Search for the cell housing the specified text and yield its (X, Y) center coordinate. 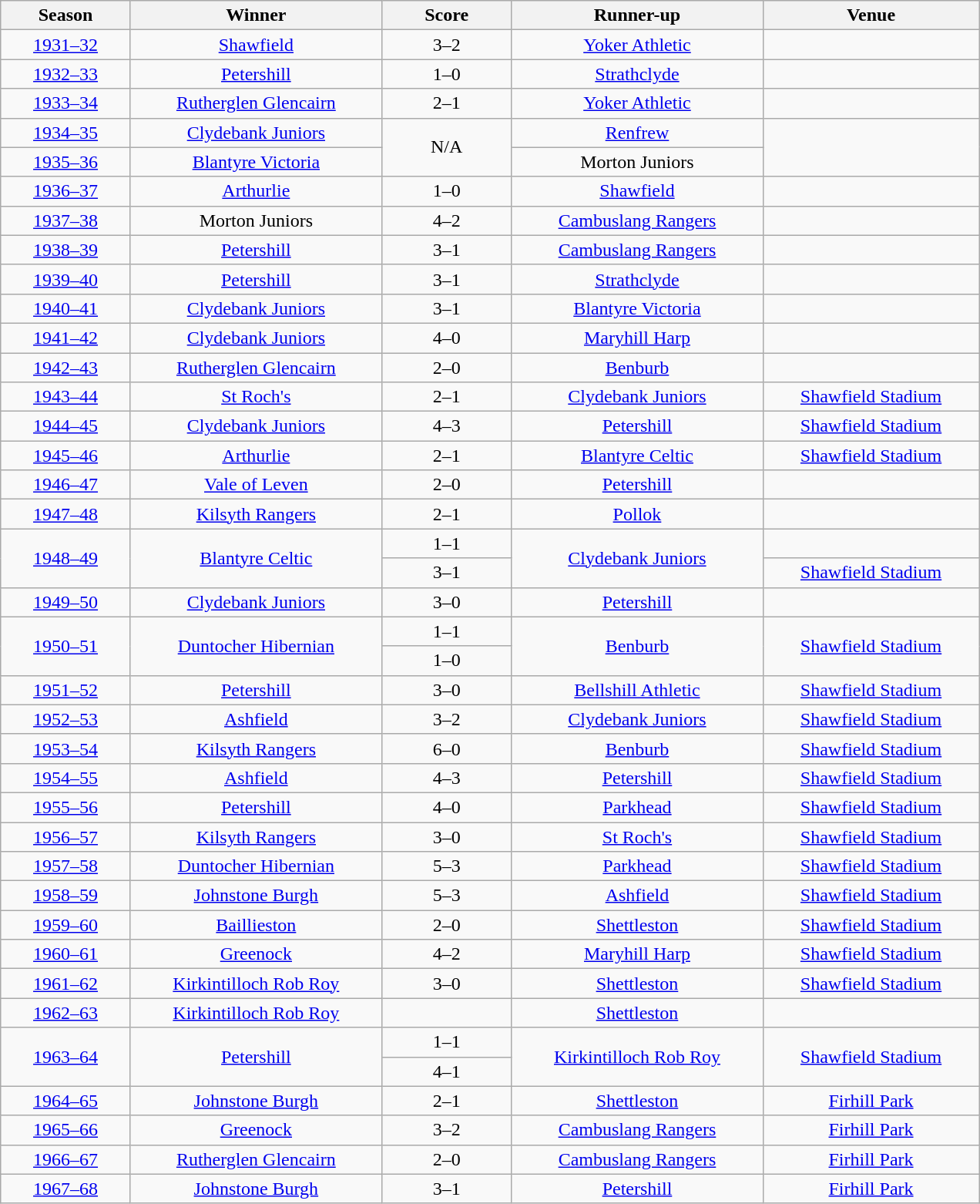
4–1 (447, 1071)
1937–38 (66, 220)
Venue (871, 15)
6–0 (447, 748)
1955–56 (66, 807)
Score (447, 15)
1941–42 (66, 338)
1935–36 (66, 162)
1962–63 (66, 1013)
1942–43 (66, 368)
1932–33 (66, 74)
1938–39 (66, 250)
1947–48 (66, 514)
1952–53 (66, 719)
1943–44 (66, 397)
1949–50 (66, 602)
1944–45 (66, 426)
1933–34 (66, 103)
Bellshill Athletic (637, 690)
1966–67 (66, 1159)
1954–55 (66, 778)
1931–32 (66, 45)
Vale of Leven (256, 485)
Season (66, 15)
1958–59 (66, 896)
1945–46 (66, 456)
1960–61 (66, 954)
1957–58 (66, 866)
1967–68 (66, 1189)
1951–52 (66, 690)
1964–65 (66, 1101)
Baillieston (256, 925)
Runner-up (637, 15)
1961–62 (66, 984)
1948–49 (66, 558)
1953–54 (66, 748)
1965–66 (66, 1130)
1956–57 (66, 836)
1940–41 (66, 308)
1939–40 (66, 279)
Pollok (637, 514)
N/A (447, 147)
Renfrew (637, 133)
1946–47 (66, 485)
1936–37 (66, 191)
1963–64 (66, 1057)
1959–60 (66, 925)
1950–51 (66, 646)
1934–35 (66, 133)
Winner (256, 15)
